Identify which cell holds the provided text, then report its (X, Y) central coordinate. 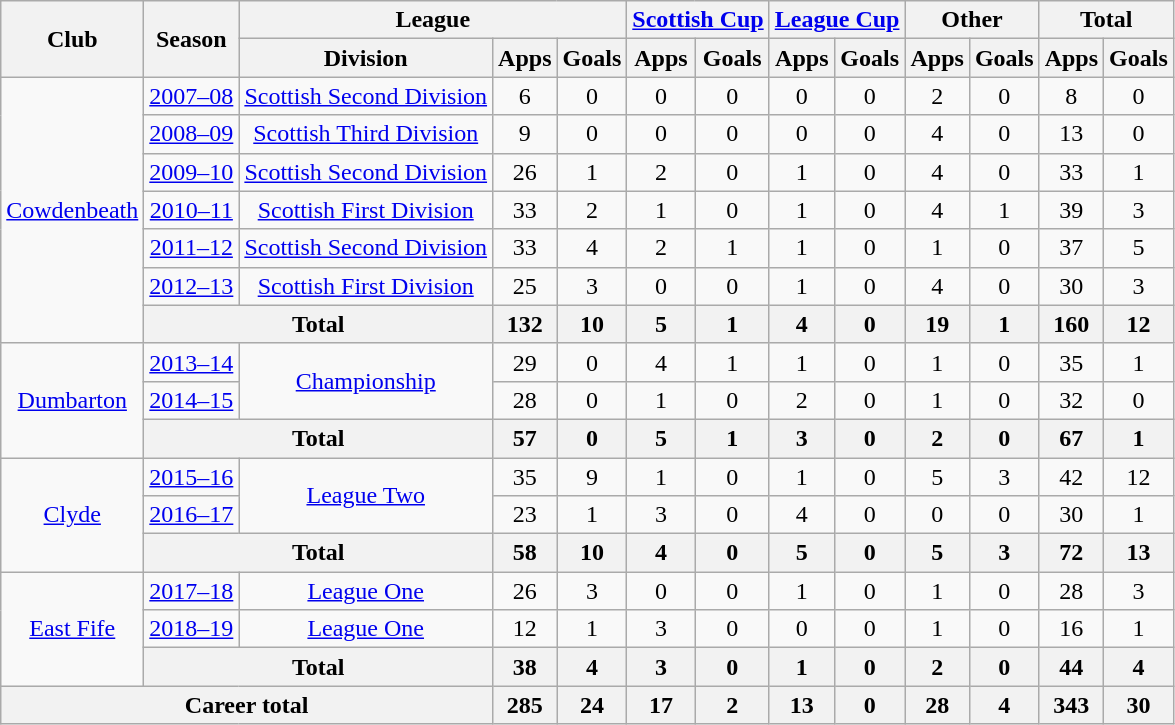
Career total (247, 705)
League Cup (837, 20)
343 (1071, 705)
57 (525, 438)
8 (1071, 96)
29 (525, 362)
160 (1071, 324)
25 (525, 286)
19 (937, 324)
38 (525, 667)
2013–14 (192, 362)
2007–08 (192, 96)
Scottish Cup (698, 20)
2016–17 (192, 515)
17 (661, 705)
42 (1071, 477)
2015–16 (192, 477)
23 (525, 515)
67 (1071, 438)
2009–10 (192, 172)
6 (525, 96)
Other (972, 20)
132 (525, 324)
2012–13 (192, 286)
Season (192, 39)
37 (1071, 248)
Club (72, 39)
2011–12 (192, 248)
16 (1071, 629)
2008–09 (192, 134)
285 (525, 705)
League Two (366, 496)
32 (1071, 400)
39 (1071, 210)
24 (592, 705)
2018–19 (192, 629)
2017–18 (192, 591)
League (433, 20)
Championship (366, 381)
2014–15 (192, 400)
Scottish Third Division (366, 134)
72 (1071, 553)
2010–11 (192, 210)
Division (366, 58)
East Fife (72, 629)
58 (525, 553)
Dumbarton (72, 400)
44 (1071, 667)
Cowdenbeath (72, 210)
Clyde (72, 515)
